Return (X, Y) of the center of cell containing provided text 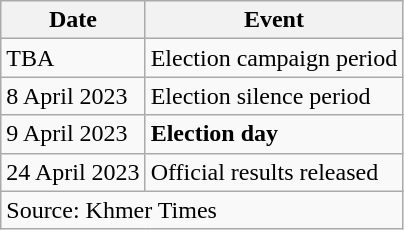
Source: Khmer Times (202, 210)
Election silence period (274, 96)
Official results released (274, 172)
24 April 2023 (73, 172)
8 April 2023 (73, 96)
Event (274, 20)
Election day (274, 134)
Election campaign period (274, 58)
9 April 2023 (73, 134)
TBA (73, 58)
Date (73, 20)
